Pinpoint the cell where the given text exists, returning its (X, Y) midpoint coordinate. 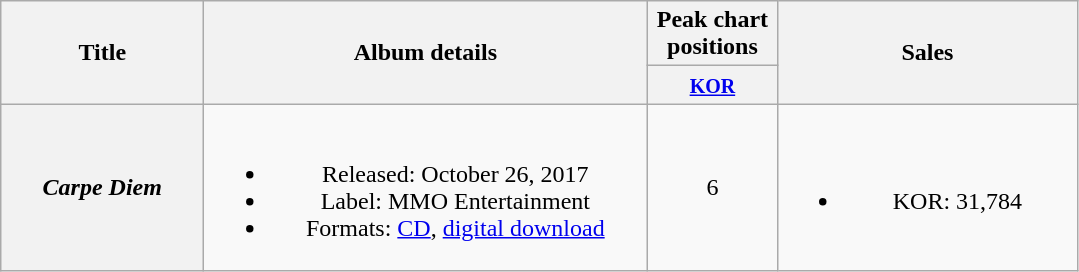
6 (712, 188)
KOR: 31,784 (928, 188)
Sales (928, 52)
Title (102, 52)
Album details (426, 52)
Released: October 26, 2017Label: MMO EntertainmentFormats: CD, digital download (426, 188)
Carpe Diem (102, 188)
Peak chart positions (712, 34)
KOR (712, 85)
